Search for the cell housing the specified text and yield its [x, y] center coordinate. 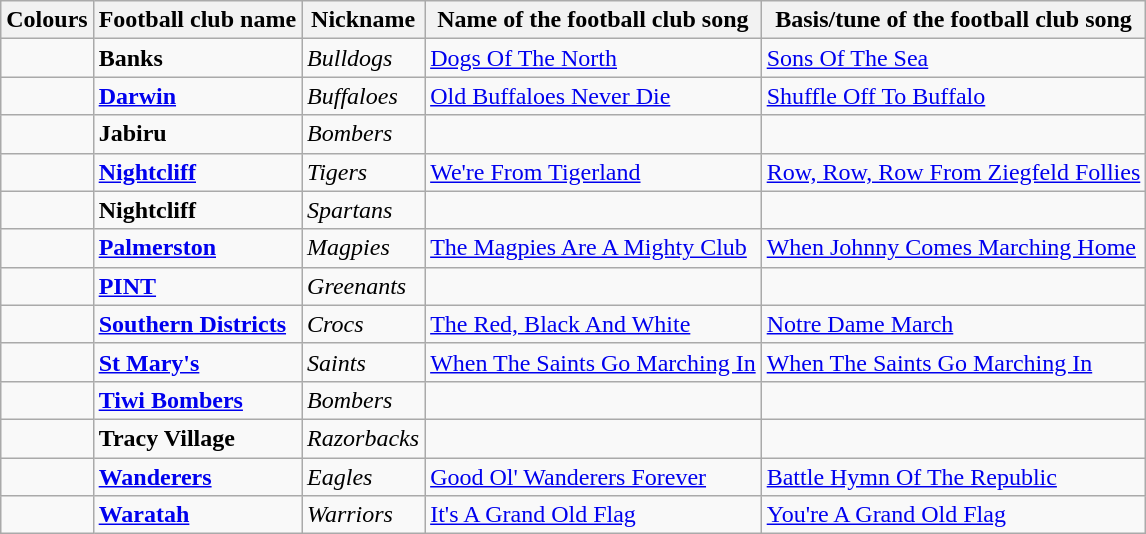
Southern Districts [197, 324]
The Magpies Are A Mighty Club [594, 248]
Spartans [364, 210]
When Johnny Comes Marching Home [954, 248]
Tiwi Bombers [197, 400]
Banks [197, 58]
Nickname [364, 20]
Good Ol' Wanderers Forever [594, 477]
Wanderers [197, 477]
You're A Grand Old Flag [954, 515]
Notre Dame March [954, 324]
We're From Tigerland [594, 172]
PINT [197, 286]
Darwin [197, 96]
Sons Of The Sea [954, 58]
Row, Row, Row From Ziegfeld Follies [954, 172]
Warriors [364, 515]
The Red, Black And White [594, 324]
Magpies [364, 248]
Eagles [364, 477]
Football club name [197, 20]
Shuffle Off To Buffalo [954, 96]
Buffaloes [364, 96]
Tigers [364, 172]
Old Buffaloes Never Die [594, 96]
It's A Grand Old Flag [594, 515]
Basis/tune of the football club song [954, 20]
Tracy Village [197, 438]
Razorbacks [364, 438]
Battle Hymn Of The Republic [954, 477]
Name of the football club song [594, 20]
Greenants [364, 286]
Dogs Of The North [594, 58]
Waratah [197, 515]
Saints [364, 362]
Crocs [364, 324]
Bulldogs [364, 58]
St Mary's [197, 362]
Palmerston [197, 248]
Colours [47, 20]
Jabiru [197, 134]
